Find where the given text appears and provide that cell's center as (x, y) coordinate. 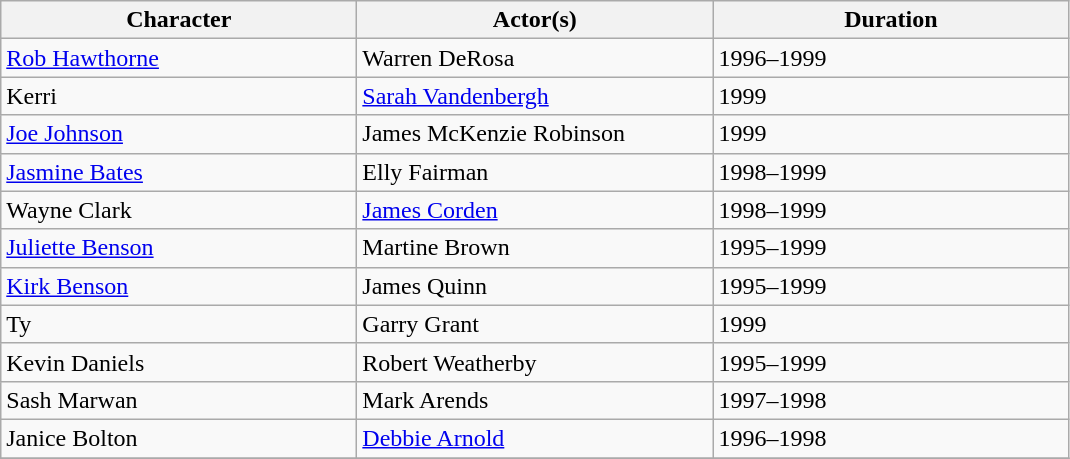
Debbie Arnold (535, 438)
Janice Bolton (179, 438)
Rob Hawthorne (179, 58)
Duration (891, 20)
Kevin Daniels (179, 362)
Joe Johnson (179, 134)
Martine Brown (535, 248)
Ty (179, 324)
Sash Marwan (179, 400)
Juliette Benson (179, 248)
Garry Grant (535, 324)
Sarah Vandenbergh (535, 96)
James Corden (535, 210)
Actor(s) (535, 20)
1996–1999 (891, 58)
Elly Fairman (535, 172)
Wayne Clark (179, 210)
Robert Weatherby (535, 362)
James Quinn (535, 286)
Kerri (179, 96)
Character (179, 20)
Kirk Benson (179, 286)
1996–1998 (891, 438)
Warren DeRosa (535, 58)
James McKenzie Robinson (535, 134)
1997–1998 (891, 400)
Mark Arends (535, 400)
Jasmine Bates (179, 172)
